Determine the (X, Y) coordinate at the center of the cell enclosing the given text.  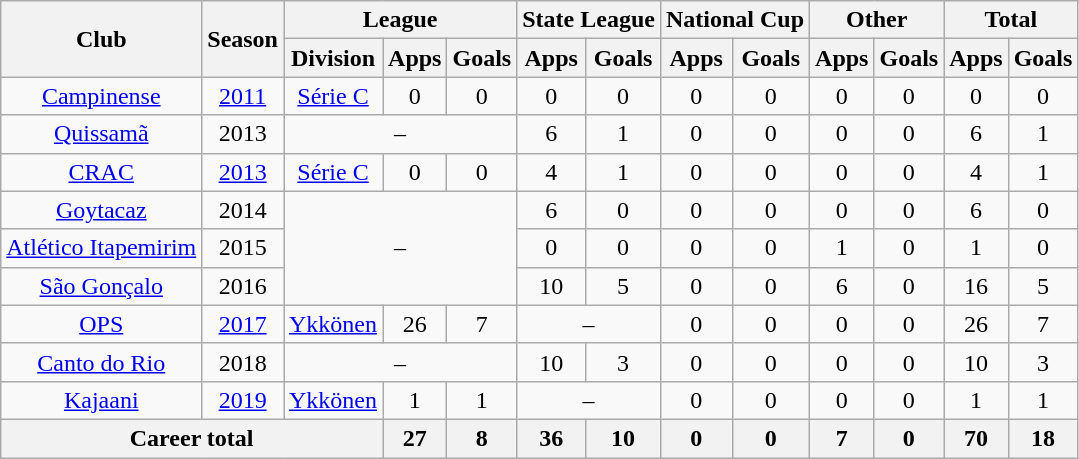
16 (976, 286)
2014 (243, 210)
Season (243, 39)
36 (552, 438)
Quissamã (102, 134)
2019 (243, 400)
League (400, 20)
2017 (243, 324)
Total (1011, 20)
National Cup (734, 20)
Canto do Rio (102, 362)
2011 (243, 96)
2015 (243, 248)
Goytacaz (102, 210)
Other (877, 20)
Club (102, 39)
2016 (243, 286)
8 (482, 438)
CRAC (102, 172)
27 (415, 438)
Kajaani (102, 400)
Career total (192, 438)
Atlético Itapemirim (102, 248)
São Gonçalo (102, 286)
State League (589, 20)
2018 (243, 362)
70 (976, 438)
Campinense (102, 96)
Division (334, 58)
OPS (102, 324)
18 (1043, 438)
